Output the [X, Y] coordinate of the center of the cell containing the given text.  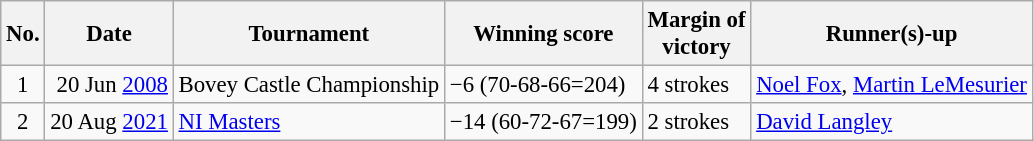
NI Masters [308, 122]
2 strokes [696, 122]
Margin ofvictory [696, 34]
20 Aug 2021 [109, 122]
−14 (60-72-67=199) [544, 122]
4 strokes [696, 85]
Date [109, 34]
Tournament [308, 34]
2 [23, 122]
20 Jun 2008 [109, 85]
Noel Fox, Martin LeMesurier [892, 85]
Winning score [544, 34]
Bovey Castle Championship [308, 85]
−6 (70-68-66=204) [544, 85]
1 [23, 85]
No. [23, 34]
David Langley [892, 122]
Runner(s)-up [892, 34]
